Determine the [x, y] coordinate at the center of the cell enclosing the given text.  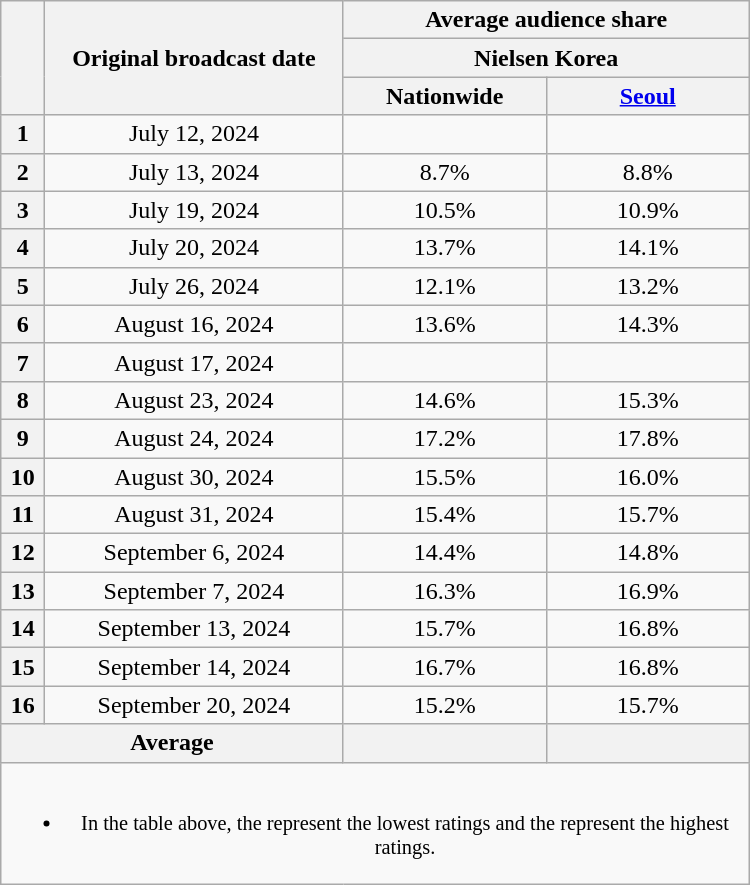
September 20, 2024 [194, 705]
July 20, 2024 [194, 248]
Average [172, 743]
Nationwide [444, 96]
13.2% [648, 286]
Average audience share [546, 20]
July 26, 2024 [194, 286]
12 [23, 553]
14.8% [648, 553]
17.2% [444, 438]
Nielsen Korea [546, 58]
15.2% [444, 705]
September 13, 2024 [194, 629]
14.4% [444, 553]
14.6% [444, 400]
August 31, 2024 [194, 515]
4 [23, 248]
14 [23, 629]
In the table above, the represent the lowest ratings and the represent the highest ratings. [375, 823]
8 [23, 400]
Seoul [648, 96]
15.3% [648, 400]
July 13, 2024 [194, 172]
16.3% [444, 591]
17.8% [648, 438]
16.9% [648, 591]
1 [23, 134]
3 [23, 210]
5 [23, 286]
September 6, 2024 [194, 553]
July 12, 2024 [194, 134]
2 [23, 172]
August 23, 2024 [194, 400]
13 [23, 591]
14.1% [648, 248]
15.5% [444, 477]
8.7% [444, 172]
11 [23, 515]
16.0% [648, 477]
Original broadcast date [194, 58]
12.1% [444, 286]
13.7% [444, 248]
August 17, 2024 [194, 362]
September 14, 2024 [194, 667]
10 [23, 477]
14.3% [648, 324]
16.7% [444, 667]
July 19, 2024 [194, 210]
13.6% [444, 324]
6 [23, 324]
16 [23, 705]
August 24, 2024 [194, 438]
15 [23, 667]
15.4% [444, 515]
8.8% [648, 172]
September 7, 2024 [194, 591]
10.5% [444, 210]
August 30, 2024 [194, 477]
9 [23, 438]
7 [23, 362]
August 16, 2024 [194, 324]
10.9% [648, 210]
